For the text-containing cell, return its midpoint in (X, Y) coordinate format. 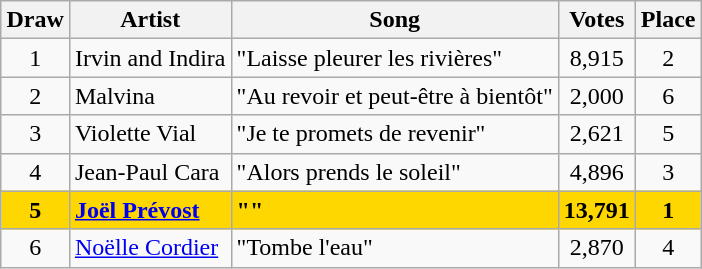
13,791 (596, 210)
4,896 (596, 172)
2,870 (596, 248)
"Laisse pleurer les rivières" (394, 58)
8,915 (596, 58)
Jean-Paul Cara (150, 172)
Violette Vial (150, 134)
2,621 (596, 134)
Joël Prévost (150, 210)
Irvin and Indira (150, 58)
"Tombe l'eau" (394, 248)
Draw (35, 20)
"" (394, 210)
2,000 (596, 96)
"Alors prends le soleil" (394, 172)
Votes (596, 20)
Artist (150, 20)
Malvina (150, 96)
Place (668, 20)
"Je te promets de revenir" (394, 134)
Noëlle Cordier (150, 248)
"Au revoir et peut-être à bientôt" (394, 96)
Song (394, 20)
